Find where the given text appears and provide that cell's center as (X, Y) coordinate. 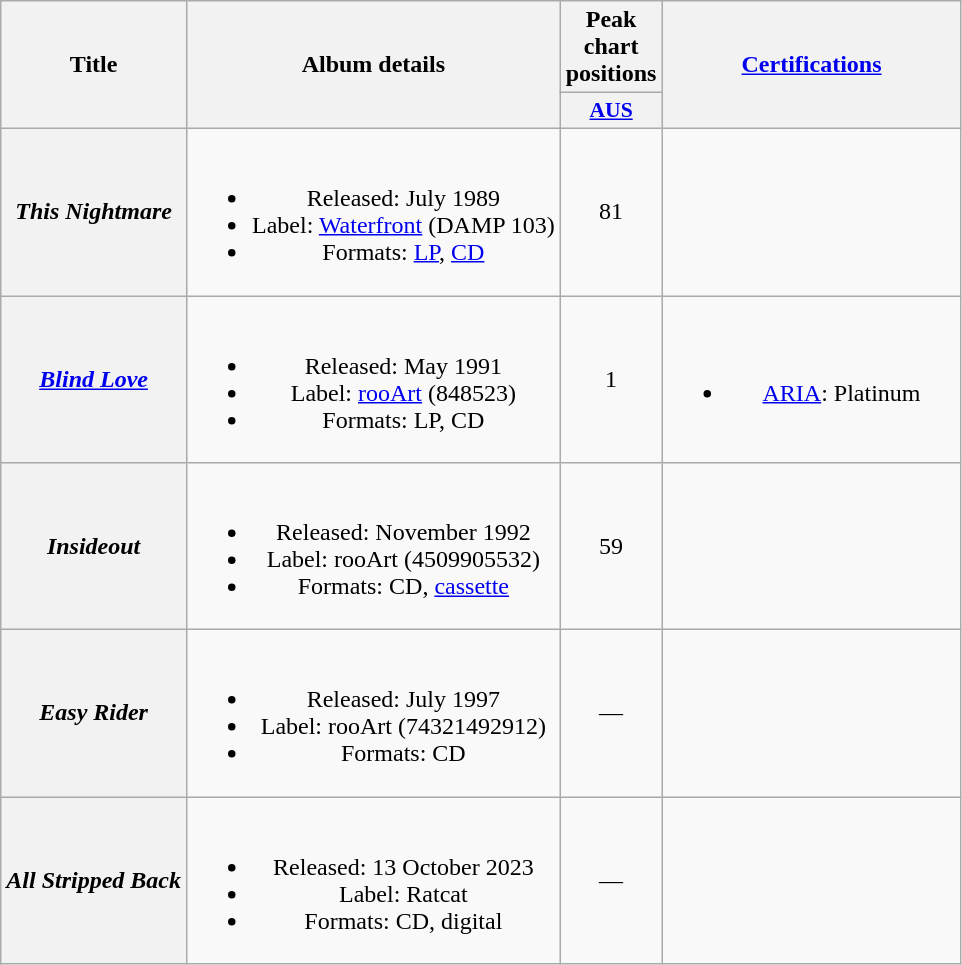
All Stripped Back (94, 880)
Released: November 1992Label: rooArt (4509905532)Formats: CD, cassette (373, 546)
81 (611, 212)
Album details (373, 65)
1 (611, 380)
Insideout (94, 546)
Peak chart positions (611, 47)
Certifications (812, 65)
59 (611, 546)
Blind Love (94, 380)
Title (94, 65)
This Nightmare (94, 212)
ARIA: Platinum (812, 380)
AUS (611, 111)
Easy Rider (94, 714)
Released: May 1991Label: rooArt (848523)Formats: LP, CD (373, 380)
Released: July 1997Label: rooArt (74321492912)Formats: CD (373, 714)
Released: July 1989Label: Waterfront (DAMP 103)Formats: LP, CD (373, 212)
Released: 13 October 2023Label: RatcatFormats: CD, digital (373, 880)
